Scan for the cell matching the given text and deliver its (x, y) coordinate at center. 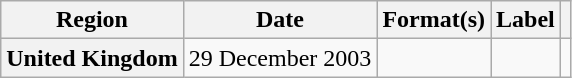
United Kingdom (92, 58)
Format(s) (434, 20)
Region (92, 20)
Label (526, 20)
Date (280, 20)
29 December 2003 (280, 58)
